Scan for the cell matching the given text and deliver its [x, y] coordinate at center. 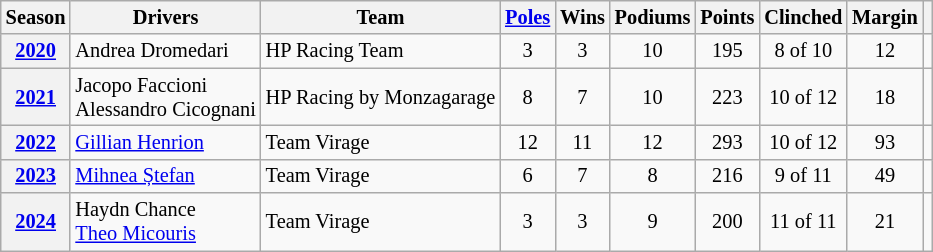
9 of 11 [803, 176]
2024 [36, 222]
18 [884, 97]
Clinched [803, 17]
Points [727, 17]
HP Racing Team [380, 51]
11 of 11 [803, 222]
Poles [528, 17]
2022 [36, 142]
Podiums [653, 17]
Team [380, 17]
200 [727, 222]
49 [884, 176]
Gillian Henrion [165, 142]
Mihnea Ștefan [165, 176]
Jacopo Faccioni Alessandro Cicognani [165, 97]
21 [884, 222]
223 [727, 97]
Margin [884, 17]
93 [884, 142]
195 [727, 51]
2020 [36, 51]
Wins [582, 17]
HP Racing by Monzagarage [380, 97]
293 [727, 142]
Season [36, 17]
2023 [36, 176]
11 [582, 142]
Andrea Dromedari [165, 51]
216 [727, 176]
6 [528, 176]
9 [653, 222]
Haydn Chance Theo Micouris [165, 222]
8 of 10 [803, 51]
Drivers [165, 17]
2021 [36, 97]
